Scan for the cell matching the given text and deliver its (X, Y) coordinate at center. 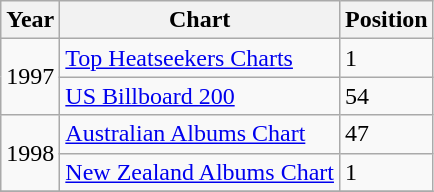
1997 (30, 77)
Year (30, 20)
47 (386, 134)
54 (386, 96)
1998 (30, 153)
New Zealand Albums Chart (200, 172)
Position (386, 20)
Australian Albums Chart (200, 134)
Top Heatseekers Charts (200, 58)
Chart (200, 20)
US Billboard 200 (200, 96)
